Return the (x, y) coordinate for the center point of the cell that contains the specified text.  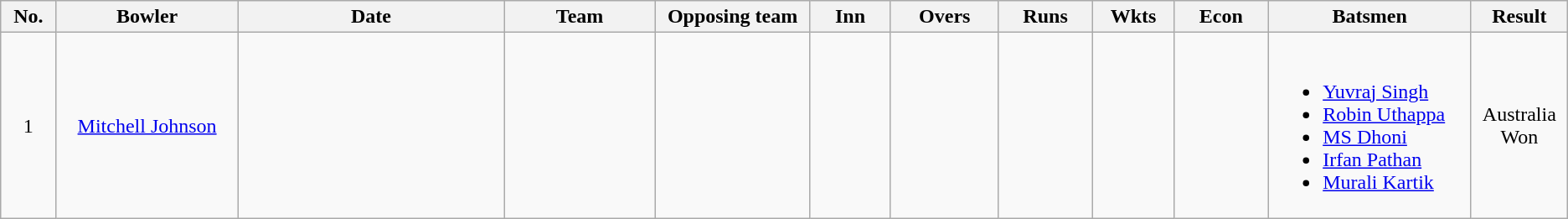
Team (580, 17)
Result (1519, 17)
Opposing team (732, 17)
Overs (945, 17)
No. (28, 17)
Date (371, 17)
Bowler (147, 17)
Runs (1045, 17)
Australia Won (1519, 126)
1 (28, 126)
Yuvraj SinghRobin UthappaMS DhoniIrfan PathanMurali Kartik (1370, 126)
Econ (1221, 17)
Wkts (1133, 17)
Batsmen (1370, 17)
Mitchell Johnson (147, 126)
Inn (851, 17)
